Capture the cell that displays the provided text and extract its (X, Y) central coordinate. 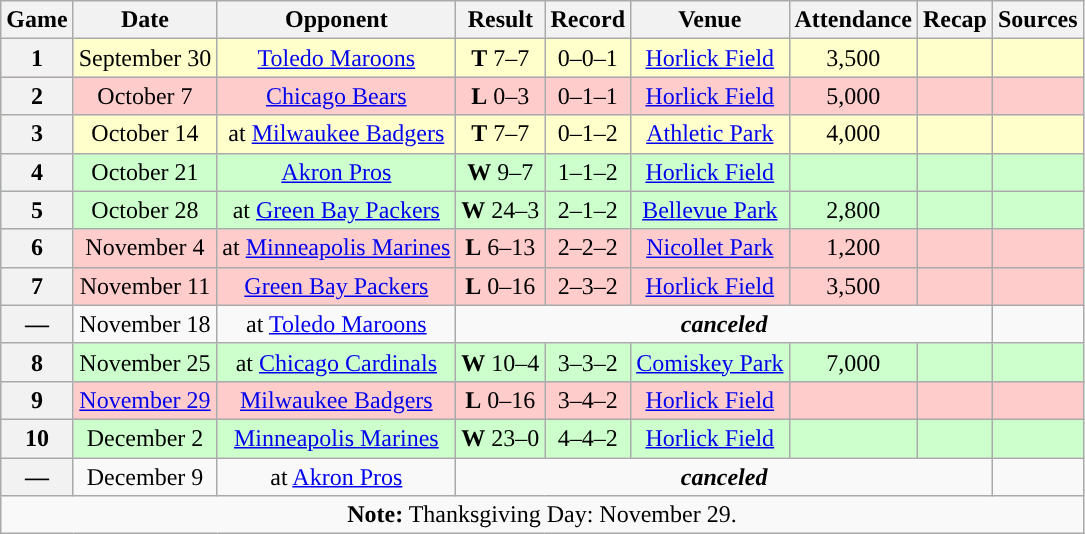
2–2–2 (588, 248)
November 11 (145, 286)
3–3–2 (588, 362)
October 14 (145, 134)
10 (37, 438)
L 0–3 (500, 96)
0–0–1 (588, 58)
Nicollet Park (710, 248)
Opponent (336, 20)
December 9 (145, 477)
Chicago Bears (336, 96)
L 6–13 (500, 248)
5,000 (853, 96)
W 24–3 (500, 210)
2,800 (853, 210)
October 7 (145, 96)
Game (37, 20)
5 (37, 210)
October 28 (145, 210)
2–1–2 (588, 210)
0–1–1 (588, 96)
4–4–2 (588, 438)
Minneapolis Marines (336, 438)
6 (37, 248)
Sources (1038, 20)
Comiskey Park (710, 362)
1–1–2 (588, 172)
2 (37, 96)
November 25 (145, 362)
2–3–2 (588, 286)
Venue (710, 20)
0–1–2 (588, 134)
November 18 (145, 324)
at Green Bay Packers (336, 210)
Record (588, 20)
W 9–7 (500, 172)
1 (37, 58)
November 4 (145, 248)
Note: Thanksgiving Day: November 29. (542, 515)
Result (500, 20)
at Milwaukee Badgers (336, 134)
Recap (954, 20)
W 23–0 (500, 438)
3–4–2 (588, 400)
3 (37, 134)
at Minneapolis Marines (336, 248)
at Akron Pros (336, 477)
Akron Pros (336, 172)
9 (37, 400)
at Chicago Cardinals (336, 362)
Toledo Maroons (336, 58)
September 30 (145, 58)
Milwaukee Badgers (336, 400)
at Toledo Maroons (336, 324)
1,200 (853, 248)
October 21 (145, 172)
Date (145, 20)
W 10–4 (500, 362)
4 (37, 172)
Green Bay Packers (336, 286)
Bellevue Park (710, 210)
Athletic Park (710, 134)
7,000 (853, 362)
8 (37, 362)
December 2 (145, 438)
November 29 (145, 400)
4,000 (853, 134)
Attendance (853, 20)
7 (37, 286)
